Search for the cell housing the specified text and yield its [X, Y] center coordinate. 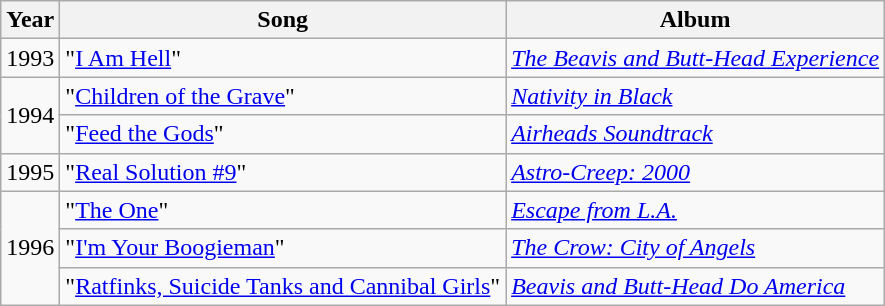
Album [696, 20]
"Ratfinks, Suicide Tanks and Cannibal Girls" [283, 286]
1994 [30, 115]
"I Am Hell" [283, 58]
1993 [30, 58]
Year [30, 20]
"The One" [283, 210]
"Feed the Gods" [283, 134]
"I'm Your Boogieman" [283, 248]
"Real Solution #9" [283, 172]
Airheads Soundtrack [696, 134]
Song [283, 20]
"Children of the Grave" [283, 96]
1995 [30, 172]
The Crow: City of Angels [696, 248]
Nativity in Black [696, 96]
Beavis and Butt-Head Do America [696, 286]
Astro-Creep: 2000 [696, 172]
The Beavis and Butt-Head Experience [696, 58]
Escape from L.A. [696, 210]
1996 [30, 248]
